Extract the (x, y) coordinate from the center of the cell holding the provided text.  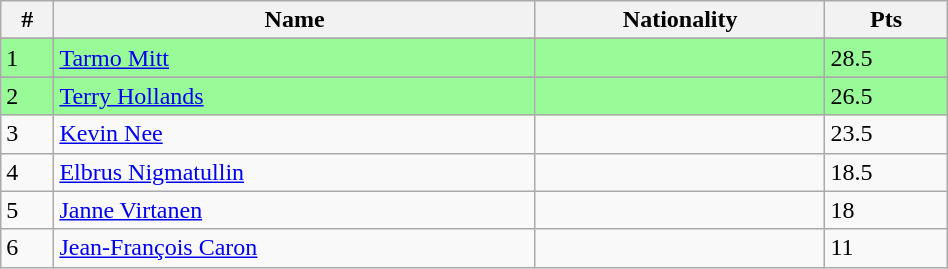
Pts (886, 20)
1 (28, 58)
# (28, 20)
Janne Virtanen (294, 210)
Kevin Nee (294, 134)
4 (28, 172)
6 (28, 248)
5 (28, 210)
18 (886, 210)
11 (886, 248)
Terry Hollands (294, 96)
26.5 (886, 96)
Nationality (680, 20)
2 (28, 96)
23.5 (886, 134)
Jean-François Caron (294, 248)
28.5 (886, 58)
Elbrus Nigmatullin (294, 172)
18.5 (886, 172)
Tarmo Mitt (294, 58)
Name (294, 20)
3 (28, 134)
